Extract the (X, Y) coordinate from the center of the cell holding the provided text.  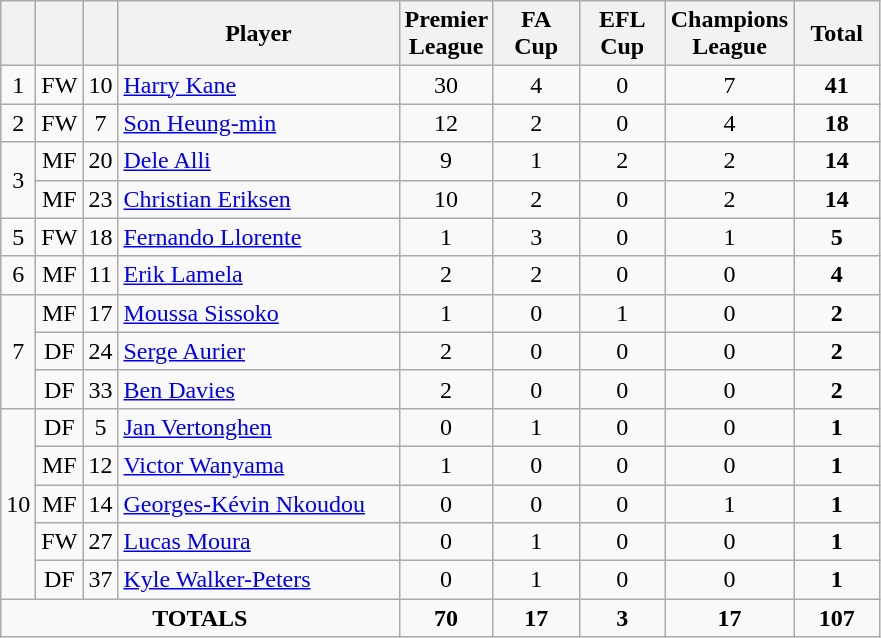
20 (100, 161)
Jan Vertonghen (258, 427)
Champions League (729, 34)
Erik Lamela (258, 275)
TOTALS (200, 618)
Christian Eriksen (258, 199)
Son Heung-min (258, 123)
EFL Cup (622, 34)
Kyle Walker-Peters (258, 580)
Georges-Kévin Nkoudou (258, 503)
27 (100, 542)
30 (446, 85)
23 (100, 199)
11 (100, 275)
Serge Aurier (258, 351)
Premier League (446, 34)
41 (837, 85)
Total (837, 34)
Lucas Moura (258, 542)
FA Cup (536, 34)
Harry Kane (258, 85)
Player (258, 34)
9 (446, 161)
24 (100, 351)
6 (18, 275)
Dele Alli (258, 161)
33 (100, 389)
Ben Davies (258, 389)
70 (446, 618)
Moussa Sissoko (258, 313)
107 (837, 618)
Victor Wanyama (258, 465)
37 (100, 580)
Fernando Llorente (258, 237)
